For the text-containing cell, return its midpoint in [X, Y] coordinate format. 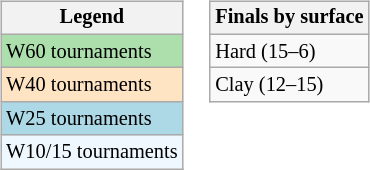
W25 tournaments [92, 119]
Clay (12–15) [289, 85]
W10/15 tournaments [92, 152]
Legend [92, 18]
W60 tournaments [92, 51]
W40 tournaments [92, 85]
Finals by surface [289, 18]
Hard (15–6) [289, 51]
